Provide the (X, Y) coordinate of the cell's center where the given text is located.  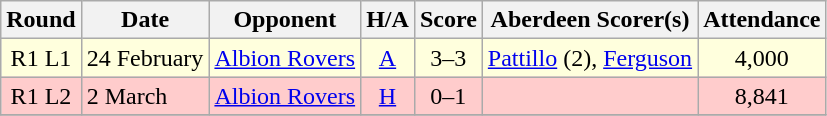
24 February (145, 58)
Score (448, 20)
Attendance (762, 20)
Pattillo (2), Ferguson (590, 58)
R1 L2 (41, 96)
3–3 (448, 58)
2 March (145, 96)
H/A (388, 20)
Date (145, 20)
Aberdeen Scorer(s) (590, 20)
8,841 (762, 96)
0–1 (448, 96)
Opponent (285, 20)
H (388, 96)
Round (41, 20)
4,000 (762, 58)
A (388, 58)
R1 L1 (41, 58)
